Provide the (X, Y) coordinate of the cell's center where the given text is located.  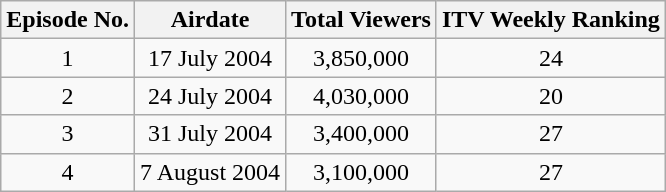
24 (550, 58)
17 July 2004 (210, 58)
ITV Weekly Ranking (550, 20)
7 August 2004 (210, 172)
2 (68, 96)
3 (68, 134)
3,100,000 (362, 172)
4 (68, 172)
3,850,000 (362, 58)
3,400,000 (362, 134)
Airdate (210, 20)
Episode No. (68, 20)
31 July 2004 (210, 134)
24 July 2004 (210, 96)
20 (550, 96)
Total Viewers (362, 20)
1 (68, 58)
4,030,000 (362, 96)
